Provide the (X, Y) coordinate of the cell's center where the given text is located.  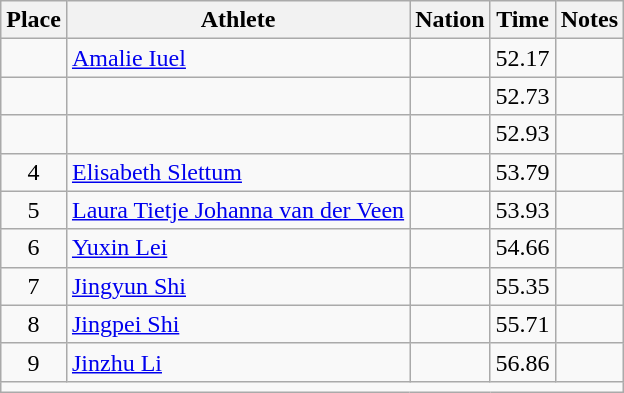
54.66 (522, 248)
Jingpei Shi (238, 324)
Nation (450, 20)
53.93 (522, 210)
55.71 (522, 324)
55.35 (522, 286)
52.93 (522, 134)
53.79 (522, 172)
Athlete (238, 20)
Jinzhu Li (238, 362)
52.17 (522, 58)
6 (34, 248)
Jingyun Shi (238, 286)
Place (34, 20)
Laura Tietje Johanna van der Veen (238, 210)
5 (34, 210)
4 (34, 172)
52.73 (522, 96)
Yuxin Lei (238, 248)
7 (34, 286)
8 (34, 324)
Time (522, 20)
Elisabeth Slettum (238, 172)
56.86 (522, 362)
Notes (589, 20)
Amalie Iuel (238, 58)
9 (34, 362)
